Pinpoint the cell where the given text exists, returning its (x, y) midpoint coordinate. 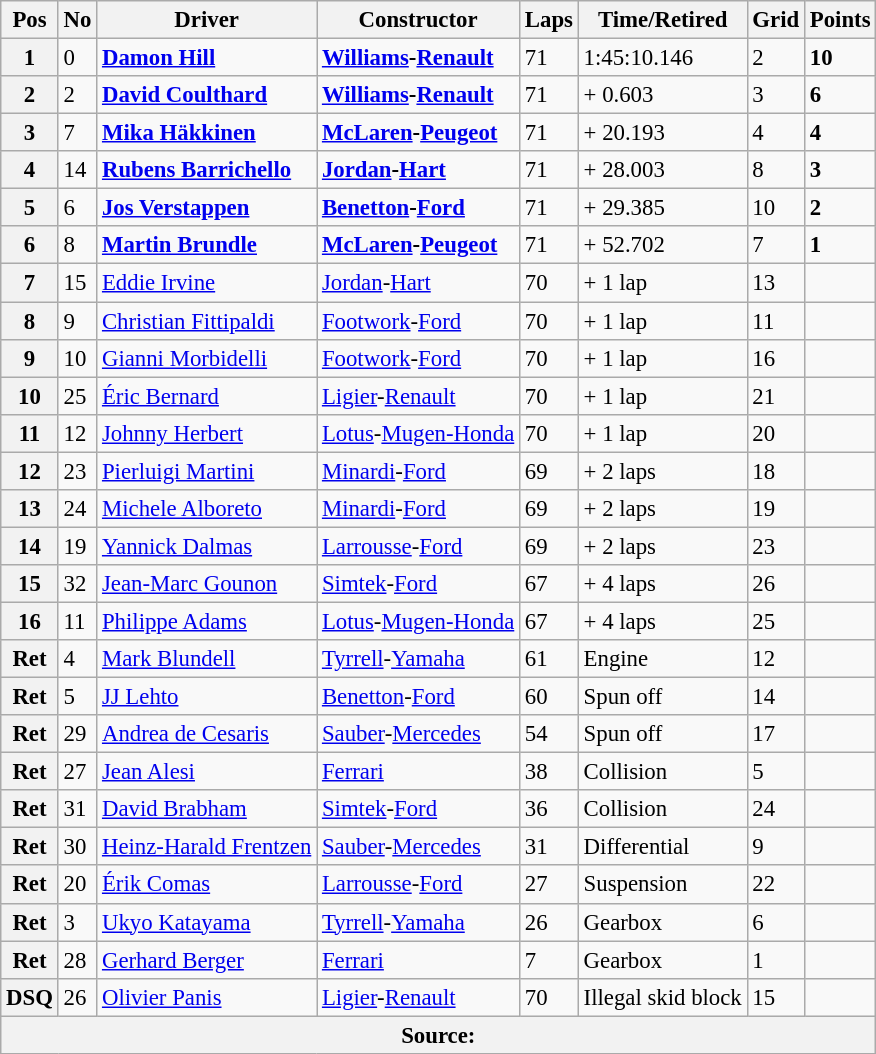
Rubens Barrichello (207, 170)
No (77, 20)
60 (550, 697)
36 (550, 809)
Gerhard Berger (207, 960)
17 (776, 734)
Gianni Morbidelli (207, 358)
Ukyo Katayama (207, 922)
David Brabham (207, 809)
29 (77, 734)
Laps (550, 20)
+ 29.385 (662, 208)
38 (550, 772)
Heinz-Harald Frentzen (207, 847)
+ 0.603 (662, 95)
David Coulthard (207, 95)
28 (77, 960)
18 (776, 471)
Constructor (418, 20)
Christian Fittipaldi (207, 321)
+ 52.702 (662, 245)
Olivier Panis (207, 997)
0 (77, 58)
Mika Häkkinen (207, 133)
Damon Hill (207, 58)
54 (550, 734)
Suspension (662, 885)
Source: (438, 1035)
32 (77, 584)
+ 20.193 (662, 133)
Eddie Irvine (207, 283)
Philippe Adams (207, 621)
30 (77, 847)
Yannick Dalmas (207, 546)
61 (550, 659)
Jean Alesi (207, 772)
Pierluigi Martini (207, 471)
1:45:10.146 (662, 58)
+ 28.003 (662, 170)
Jos Verstappen (207, 208)
Johnny Herbert (207, 433)
21 (776, 396)
Érik Comas (207, 885)
Mark Blundell (207, 659)
Differential (662, 847)
Michele Alboreto (207, 509)
Illegal skid block (662, 997)
22 (776, 885)
Driver (207, 20)
Pos (30, 20)
Martin Brundle (207, 245)
Grid (776, 20)
Engine (662, 659)
Jean-Marc Gounon (207, 584)
Points (840, 20)
Andrea de Cesaris (207, 734)
Éric Bernard (207, 396)
DSQ (30, 997)
JJ Lehto (207, 697)
Time/Retired (662, 20)
